Pinpoint the cell where the given text exists, returning its [x, y] midpoint coordinate. 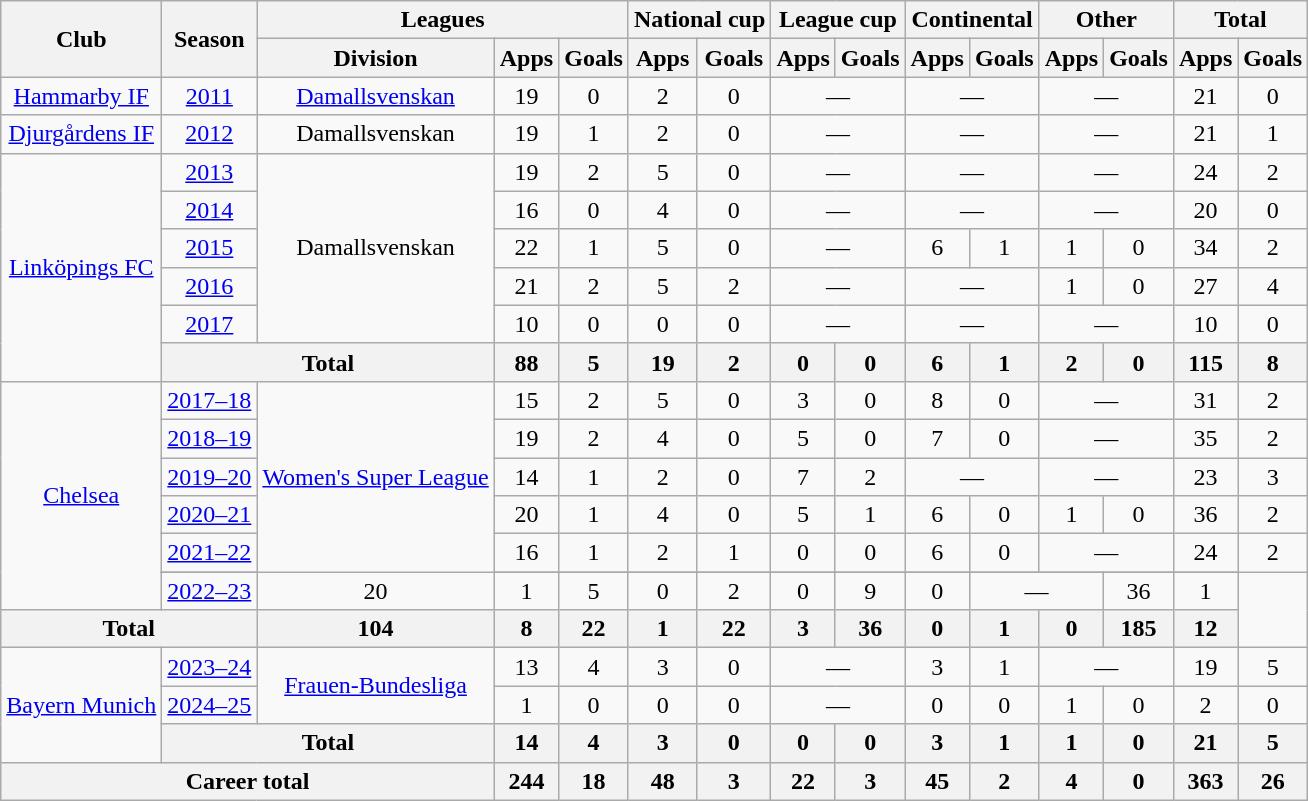
244 [526, 781]
League cup [838, 20]
34 [1205, 248]
Frauen-Bundesliga [376, 686]
2022–23 [210, 591]
9 [870, 591]
2019–20 [210, 477]
Hammarby IF [82, 96]
13 [526, 667]
88 [526, 362]
Division [376, 58]
26 [1273, 781]
National cup [699, 20]
31 [1205, 400]
23 [1205, 477]
15 [526, 400]
2020–21 [210, 515]
Other [1106, 20]
185 [1139, 629]
Leagues [443, 20]
Women's Super League [376, 476]
27 [1205, 286]
2016 [210, 286]
18 [594, 781]
104 [376, 629]
Career total [248, 781]
2021–22 [210, 553]
Bayern Munich [82, 705]
Linköpings FC [82, 267]
35 [1205, 438]
2018–19 [210, 438]
Djurgårdens IF [82, 134]
Chelsea [82, 495]
2015 [210, 248]
Continental [972, 20]
2017–18 [210, 400]
2024–25 [210, 705]
2012 [210, 134]
2013 [210, 172]
2014 [210, 210]
2023–24 [210, 667]
12 [1205, 629]
115 [1205, 362]
45 [937, 781]
2017 [210, 324]
363 [1205, 781]
48 [662, 781]
Club [82, 39]
2011 [210, 96]
Season [210, 39]
